From the cell containing the given text, extract its center point as [x, y] coordinate. 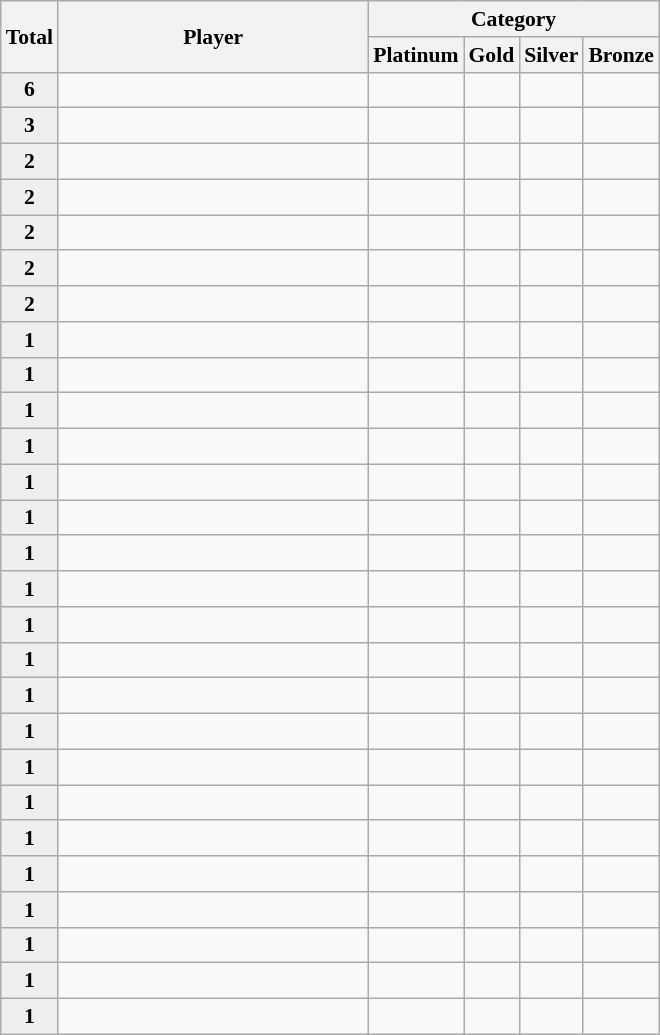
Silver [551, 55]
Bronze [621, 55]
6 [30, 90]
Platinum [416, 55]
3 [30, 126]
Category [514, 19]
Total [30, 36]
Gold [492, 55]
Player [213, 36]
